For the text-containing cell, return its midpoint in (x, y) coordinate format. 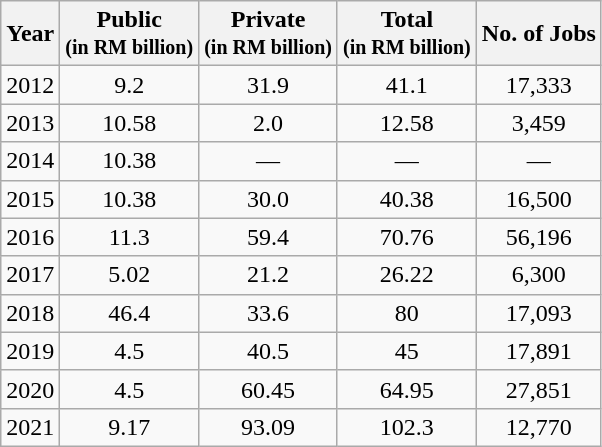
70.76 (406, 237)
80 (406, 313)
59.4 (268, 237)
2012 (30, 85)
33.6 (268, 313)
64.95 (406, 389)
11.3 (130, 237)
56,196 (538, 237)
2019 (30, 351)
9.2 (130, 85)
12.58 (406, 123)
31.9 (268, 85)
3,459 (538, 123)
17,891 (538, 351)
5.02 (130, 275)
2.0 (268, 123)
45 (406, 351)
No. of Jobs (538, 34)
12,770 (538, 427)
30.0 (268, 199)
Public(in RM billion) (130, 34)
2018 (30, 313)
93.09 (268, 427)
2020 (30, 389)
102.3 (406, 427)
27,851 (538, 389)
2015 (30, 199)
Year (30, 34)
41.1 (406, 85)
21.2 (268, 275)
40.38 (406, 199)
2014 (30, 161)
2017 (30, 275)
6,300 (538, 275)
16,500 (538, 199)
10.58 (130, 123)
40.5 (268, 351)
60.45 (268, 389)
2016 (30, 237)
Total(in RM billion) (406, 34)
26.22 (406, 275)
17,333 (538, 85)
46.4 (130, 313)
2021 (30, 427)
2013 (30, 123)
9.17 (130, 427)
Private(in RM billion) (268, 34)
17,093 (538, 313)
